For the text-containing cell, return its midpoint in (x, y) coordinate format. 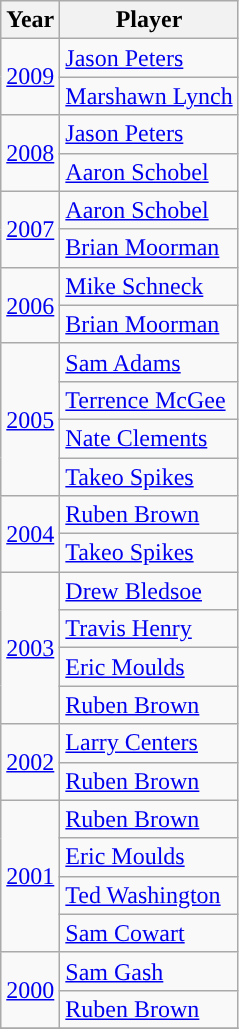
2005 (30, 419)
Nate Clements (149, 438)
2003 (30, 648)
2000 (30, 990)
Drew Bledsoe (149, 591)
Player (149, 20)
Sam Cowart (149, 933)
2002 (30, 762)
Terrence McGee (149, 400)
Larry Centers (149, 743)
2008 (30, 153)
Travis Henry (149, 629)
Mike Schneck (149, 286)
Marshawn Lynch (149, 96)
2004 (30, 534)
2001 (30, 876)
2007 (30, 229)
2006 (30, 305)
Sam Gash (149, 971)
Ted Washington (149, 895)
2009 (30, 77)
Sam Adams (149, 362)
Year (30, 20)
